For the text-containing cell, return its midpoint in [X, Y] coordinate format. 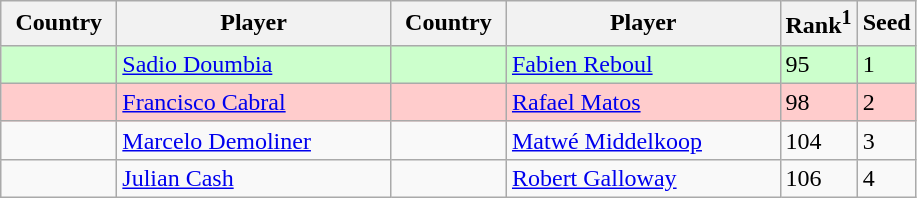
Julian Cash [254, 178]
Marcelo Demoliner [254, 140]
Seed [886, 24]
104 [818, 140]
Francisco Cabral [254, 102]
Fabien Reboul [643, 64]
95 [818, 64]
Rank1 [818, 24]
2 [886, 102]
1 [886, 64]
98 [818, 102]
Sadio Doumbia [254, 64]
106 [818, 178]
Rafael Matos [643, 102]
4 [886, 178]
Matwé Middelkoop [643, 140]
Robert Galloway [643, 178]
3 [886, 140]
